Provide the [X, Y] coordinate of the cell's center where the given text is located.  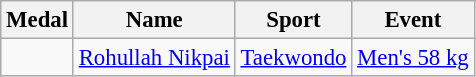
Name [154, 20]
Event [413, 20]
Sport [294, 20]
Taekwondo [294, 58]
Men's 58 kg [413, 58]
Rohullah Nikpai [154, 58]
Medal [38, 20]
